Identify which cell holds the provided text, then report its (x, y) central coordinate. 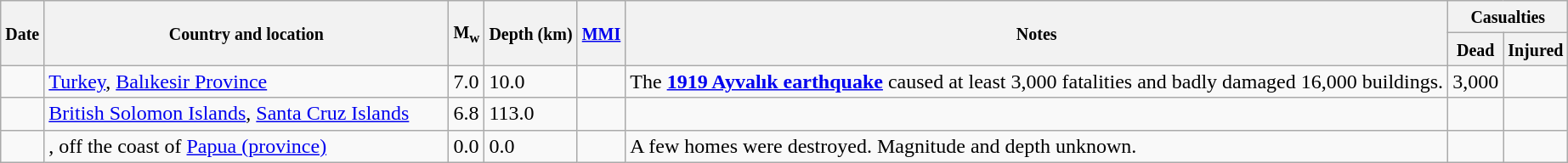
6.8 (467, 114)
3,000 (1475, 81)
10.0 (530, 81)
The 1919 Ayvalık earthquake caused at least 3,000 fatalities and badly damaged 16,000 buildings. (1037, 81)
Depth (km) (530, 33)
A few homes were destroyed. Magnitude and depth unknown. (1037, 146)
Country and location (246, 33)
Date (22, 33)
Casualties (1508, 17)
Notes (1037, 33)
MMI (602, 33)
Dead (1475, 49)
Mw (467, 33)
, off the coast of Papua (province) (246, 146)
Turkey, Balıkesir Province (246, 81)
British Solomon Islands, Santa Cruz Islands (246, 114)
113.0 (530, 114)
Injured (1536, 49)
7.0 (467, 81)
